Locate the cell with the specified text and output its (X, Y) center coordinate. 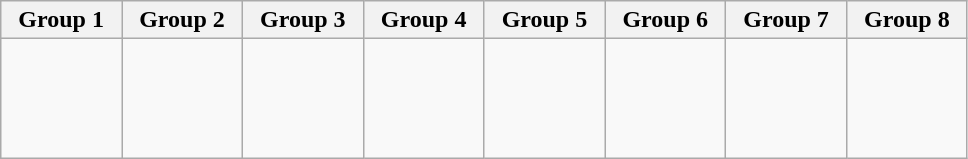
Group 2 (182, 20)
Group 8 (906, 20)
Group 6 (666, 20)
Group 3 (302, 20)
Group 5 (544, 20)
Group 4 (424, 20)
Group 1 (62, 20)
Group 7 (786, 20)
